From the cell containing the given text, extract its center point as [X, Y] coordinate. 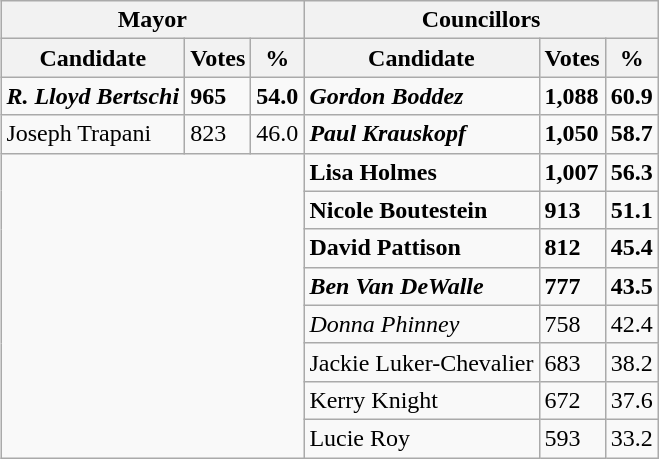
Gordon Boddez [422, 96]
672 [572, 400]
46.0 [278, 134]
Ben Van DeWalle [422, 286]
Lisa Holmes [422, 172]
823 [218, 134]
Paul Krauskopf [422, 134]
683 [572, 362]
R. Lloyd Bertschi [93, 96]
1,007 [572, 172]
758 [572, 324]
Councillors [481, 20]
David Pattison [422, 248]
Nicole Boutestein [422, 210]
37.6 [632, 400]
Jackie Luker-Chevalier [422, 362]
Lucie Roy [422, 438]
60.9 [632, 96]
54.0 [278, 96]
913 [572, 210]
43.5 [632, 286]
45.4 [632, 248]
Donna Phinney [422, 324]
812 [572, 248]
593 [572, 438]
1,088 [572, 96]
Kerry Knight [422, 400]
777 [572, 286]
965 [218, 96]
38.2 [632, 362]
Mayor [152, 20]
42.4 [632, 324]
56.3 [632, 172]
58.7 [632, 134]
Joseph Trapani [93, 134]
1,050 [572, 134]
51.1 [632, 210]
33.2 [632, 438]
